Search for the cell housing the specified text and yield its (X, Y) center coordinate. 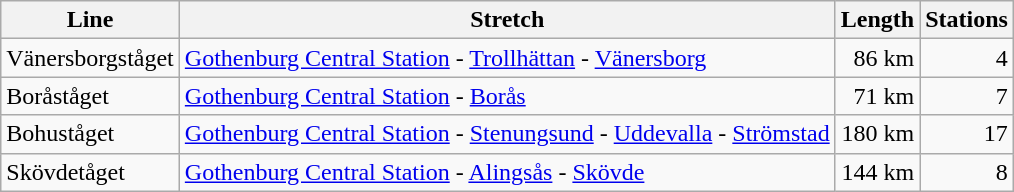
Boråståget (90, 96)
17 (967, 134)
Gothenburg Central Station - Alingsås - Skövde (507, 172)
180 km (877, 134)
4 (967, 58)
Line (90, 20)
Gothenburg Central Station - Borås (507, 96)
Gothenburg Central Station - Trollhättan - Vänersborg (507, 58)
144 km (877, 172)
Stations (967, 20)
Vänersborgståget (90, 58)
86 km (877, 58)
7 (967, 96)
Gothenburg Central Station - Stenungsund - Uddevalla - Strömstad (507, 134)
8 (967, 172)
Skövdetåget (90, 172)
71 km (877, 96)
Length (877, 20)
Bohuståget (90, 134)
Stretch (507, 20)
